Determine the [x, y] coordinate at the center of the cell enclosing the given text.  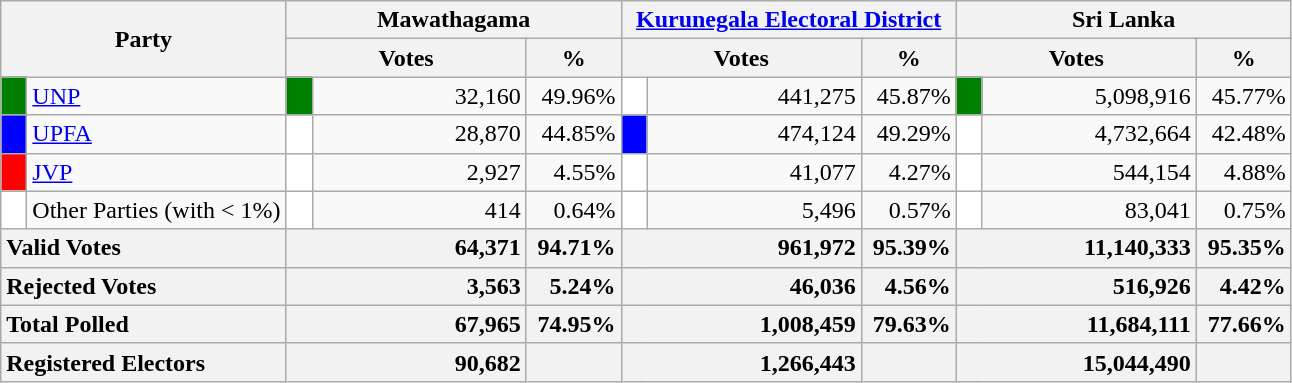
Valid Votes [144, 248]
11,684,111 [1076, 324]
4.55% [574, 172]
Registered Electors [144, 362]
474,124 [754, 134]
0.57% [908, 210]
83,041 [1089, 210]
Kurunegala Electoral District [788, 20]
Party [144, 39]
5,098,916 [1089, 96]
4,732,664 [1089, 134]
79.63% [908, 324]
4.42% [1244, 286]
95.39% [908, 248]
441,275 [754, 96]
Sri Lanka [1124, 20]
Mawathagama [454, 20]
46,036 [741, 286]
28,870 [419, 134]
1,266,443 [741, 362]
UPFA [156, 134]
95.35% [1244, 248]
544,154 [1089, 172]
90,682 [406, 362]
45.77% [1244, 96]
414 [419, 210]
45.87% [908, 96]
Total Polled [144, 324]
44.85% [574, 134]
961,972 [741, 248]
74.95% [574, 324]
49.96% [574, 96]
11,140,333 [1076, 248]
0.75% [1244, 210]
77.66% [1244, 324]
4.56% [908, 286]
42.48% [1244, 134]
2,927 [419, 172]
3,563 [406, 286]
4.27% [908, 172]
0.64% [574, 210]
Rejected Votes [144, 286]
41,077 [754, 172]
64,371 [406, 248]
5,496 [754, 210]
Other Parties (with < 1%) [156, 210]
49.29% [908, 134]
UNP [156, 96]
15,044,490 [1076, 362]
516,926 [1076, 286]
JVP [156, 172]
1,008,459 [741, 324]
32,160 [419, 96]
94.71% [574, 248]
5.24% [574, 286]
4.88% [1244, 172]
67,965 [406, 324]
